Return the (X, Y) coordinate for the center point of the cell that contains the specified text.  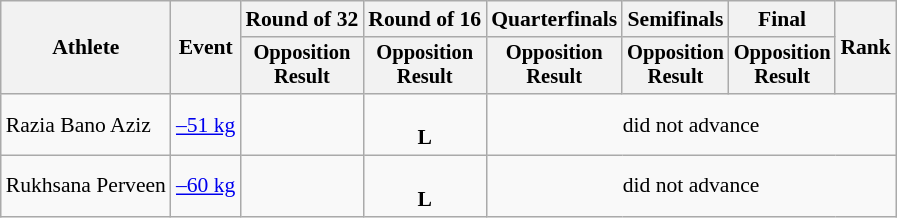
Quarterfinals (554, 19)
–51 kg (206, 124)
Round of 32 (302, 19)
Rukhsana Perveen (86, 186)
Rank (866, 48)
Razia Bano Aziz (86, 124)
Round of 16 (424, 19)
Final (782, 19)
Event (206, 48)
Semifinals (676, 19)
–60 kg (206, 186)
Athlete (86, 48)
